Scan for the cell matching the given text and deliver its (X, Y) coordinate at center. 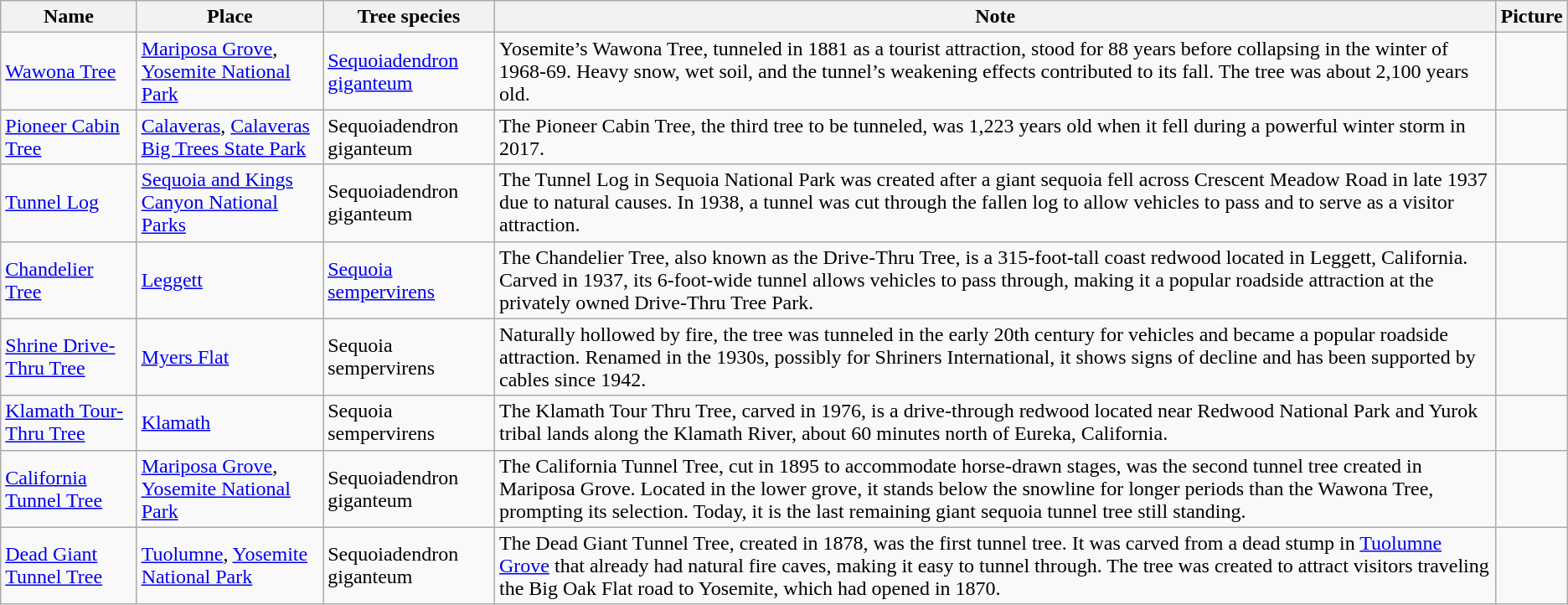
Klamath (230, 422)
Leggett (230, 280)
Wawona Tree (69, 71)
Name (69, 17)
Myers Flat (230, 357)
Chandelier Tree (69, 280)
Shrine Drive-Thru Tree (69, 357)
Sequoia and Kings Canyon National Parks (230, 203)
Calaveras, Calaveras Big Trees State Park (230, 137)
Dead Giant Tunnel Tree (69, 566)
Klamath Tour-Thru Tree (69, 422)
California Tunnel Tree (69, 489)
Picture (1531, 17)
Note (995, 17)
Tree species (409, 17)
Tunnel Log (69, 203)
Pioneer Cabin Tree (69, 137)
Tuolumne, Yosemite National Park (230, 566)
The Pioneer Cabin Tree, the third tree to be tunneled, was 1,223 years old when it fell during a powerful winter storm in 2017. (995, 137)
Place (230, 17)
